Capture the cell that displays the provided text and extract its (x, y) central coordinate. 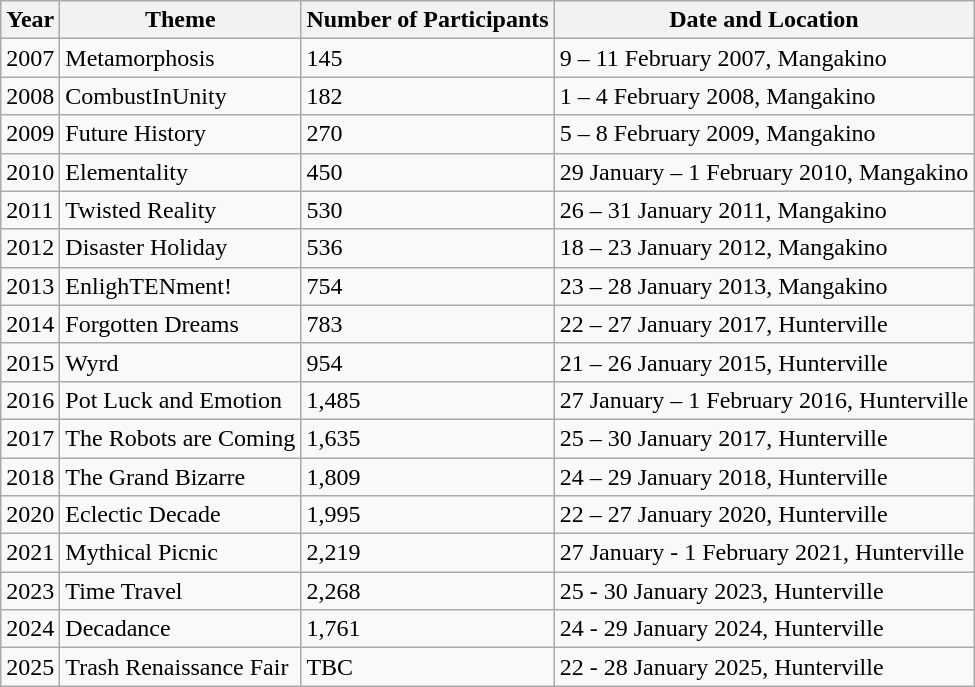
Twisted Reality (180, 210)
Metamorphosis (180, 58)
22 - 28 January 2025, Hunterville (764, 667)
EnlighTENment! (180, 286)
Elementality (180, 172)
783 (428, 324)
2025 (30, 667)
2009 (30, 134)
450 (428, 172)
2007 (30, 58)
1,995 (428, 515)
Future History (180, 134)
27 January – 1 February 2016, Hunterville (764, 400)
Wyrd (180, 362)
1,809 (428, 477)
2,268 (428, 591)
2020 (30, 515)
2018 (30, 477)
2017 (30, 438)
2024 (30, 629)
25 - 30 January 2023, Hunterville (764, 591)
22 – 27 January 2017, Hunterville (764, 324)
Forgotten Dreams (180, 324)
Number of Participants (428, 20)
25 – 30 January 2017, Hunterville (764, 438)
24 – 29 January 2018, Hunterville (764, 477)
26 – 31 January 2011, Mangakino (764, 210)
270 (428, 134)
TBC (428, 667)
22 – 27 January 2020, Hunterville (764, 515)
1,635 (428, 438)
754 (428, 286)
Disaster Holiday (180, 248)
2011 (30, 210)
2015 (30, 362)
2016 (30, 400)
2010 (30, 172)
Pot Luck and Emotion (180, 400)
The Grand Bizarre (180, 477)
145 (428, 58)
2023 (30, 591)
Mythical Picnic (180, 553)
Trash Renaissance Fair (180, 667)
2021 (30, 553)
Date and Location (764, 20)
1,761 (428, 629)
Year (30, 20)
536 (428, 248)
29 January – 1 February 2010, Mangakino (764, 172)
9 – 11 February 2007, Mangakino (764, 58)
Theme (180, 20)
Decadance (180, 629)
1,485 (428, 400)
21 – 26 January 2015, Hunterville (764, 362)
2008 (30, 96)
2,219 (428, 553)
182 (428, 96)
5 – 8 February 2009, Mangakino (764, 134)
Eclectic Decade (180, 515)
The Robots are Coming (180, 438)
530 (428, 210)
2012 (30, 248)
24 - 29 January 2024, Hunterville (764, 629)
CombustInUnity (180, 96)
954 (428, 362)
23 – 28 January 2013, Mangakino (764, 286)
27 January - 1 February 2021, Hunterville (764, 553)
Time Travel (180, 591)
2013 (30, 286)
1 – 4 February 2008, Mangakino (764, 96)
18 – 23 January 2012, Mangakino (764, 248)
2014 (30, 324)
